For the text-containing cell, return its midpoint in (X, Y) coordinate format. 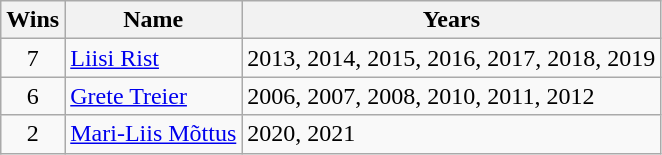
7 (33, 58)
6 (33, 96)
Wins (33, 20)
Mari-Liis Mõttus (154, 134)
Name (154, 20)
Liisi Rist (154, 58)
Grete Treier (154, 96)
2 (33, 134)
2006, 2007, 2008, 2010, 2011, 2012 (452, 96)
2013, 2014, 2015, 2016, 2017, 2018, 2019 (452, 58)
2020, 2021 (452, 134)
Years (452, 20)
